For the text-containing cell, return its midpoint in (x, y) coordinate format. 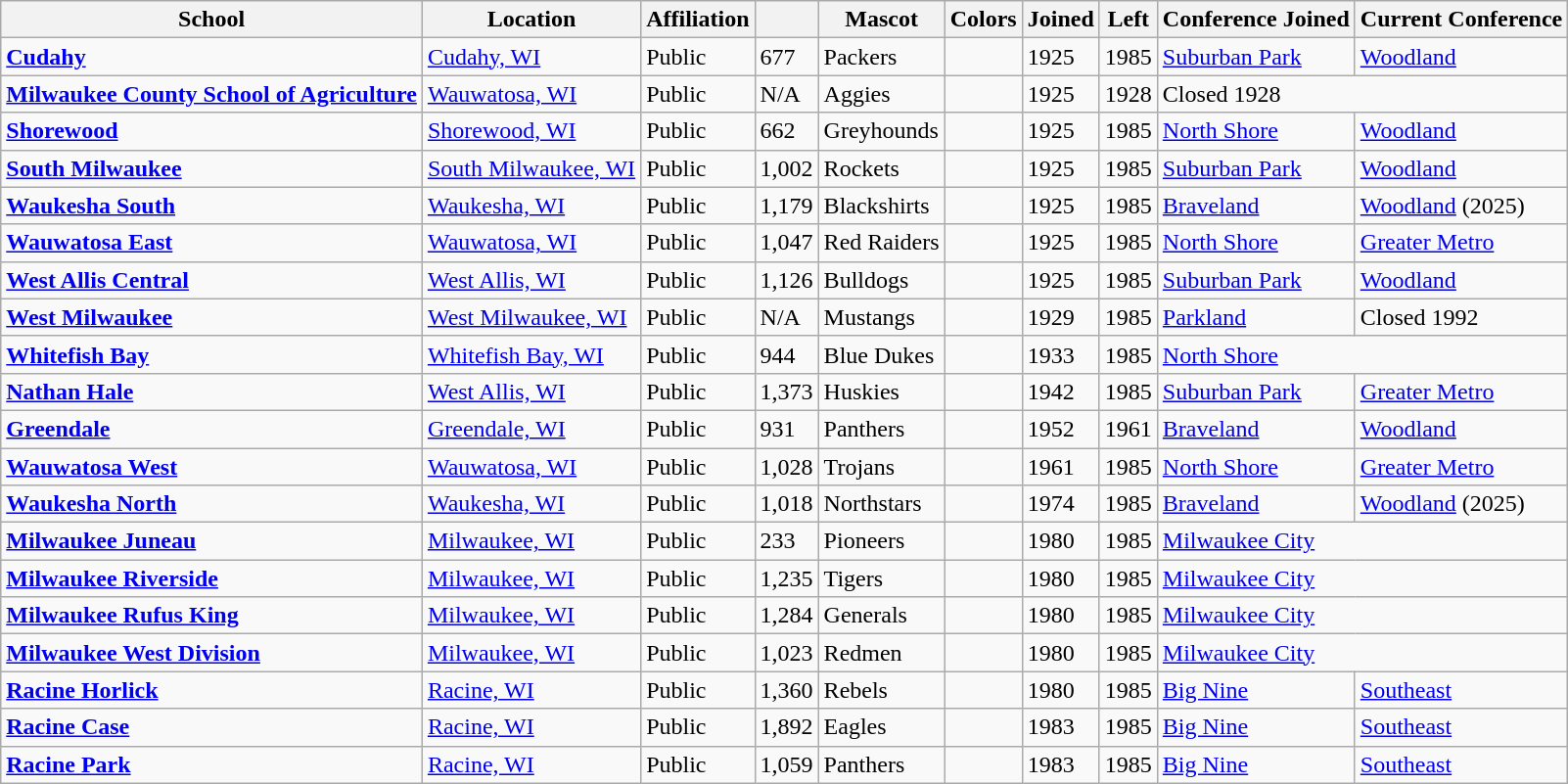
Milwaukee West Division (211, 653)
Generals (881, 616)
Racine Horlick (211, 690)
Affiliation (698, 20)
Mustangs (881, 317)
1,360 (787, 690)
Current Conference (1460, 20)
Colors (983, 20)
Closed 1992 (1460, 317)
1,047 (787, 243)
Mascot (881, 20)
Milwaukee Juneau (211, 541)
Rebels (881, 690)
1,059 (787, 764)
Conference Joined (1256, 20)
Cudahy, WI (530, 57)
1,179 (787, 206)
Tigers (881, 578)
Greendale (211, 429)
Milwaukee County School of Agriculture (211, 94)
Redmen (881, 653)
1,023 (787, 653)
Parkland (1256, 317)
Cudahy (211, 57)
Red Raiders (881, 243)
Racine Park (211, 764)
Left (1128, 20)
1,002 (787, 168)
1929 (1061, 317)
1,018 (787, 504)
Huskies (881, 392)
West Milwaukee, WI (530, 317)
Waukesha South (211, 206)
944 (787, 354)
1,373 (787, 392)
Blue Dukes (881, 354)
Milwaukee Riverside (211, 578)
Packers (881, 57)
Rockets (881, 168)
931 (787, 429)
Shorewood, WI (530, 131)
Joined (1061, 20)
Blackshirts (881, 206)
1,284 (787, 616)
West Milwaukee (211, 317)
1,126 (787, 280)
Pioneers (881, 541)
1,028 (787, 467)
1933 (1061, 354)
Wauwatosa East (211, 243)
School (211, 20)
1952 (1061, 429)
677 (787, 57)
1942 (1061, 392)
Location (530, 20)
Wauwatosa West (211, 467)
Racine Case (211, 727)
Eagles (881, 727)
Aggies (881, 94)
Greyhounds (881, 131)
Nathan Hale (211, 392)
1,892 (787, 727)
Whitefish Bay, WI (530, 354)
South Milwaukee, WI (530, 168)
Bulldogs (881, 280)
Shorewood (211, 131)
Closed 1928 (1362, 94)
South Milwaukee (211, 168)
Waukesha North (211, 504)
233 (787, 541)
1974 (1061, 504)
1,235 (787, 578)
1928 (1128, 94)
Milwaukee Rufus King (211, 616)
Northstars (881, 504)
662 (787, 131)
Whitefish Bay (211, 354)
Greendale, WI (530, 429)
West Allis Central (211, 280)
Trojans (881, 467)
